Identify which cell holds the provided text, then report its [x, y] central coordinate. 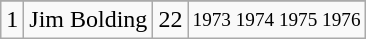
1973 1974 1975 1976 [276, 20]
22 [170, 20]
Jim Bolding [88, 20]
1 [12, 20]
